For the text-containing cell, return its midpoint in (X, Y) coordinate format. 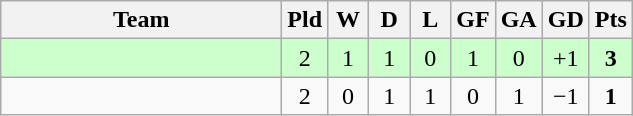
W (348, 20)
Team (142, 20)
Pts (610, 20)
+1 (566, 58)
L (430, 20)
−1 (566, 96)
Pld (305, 20)
D (390, 20)
GD (566, 20)
GF (473, 20)
3 (610, 58)
GA (518, 20)
